Return the [x, y] coordinate for the center point of the cell that contains the specified text.  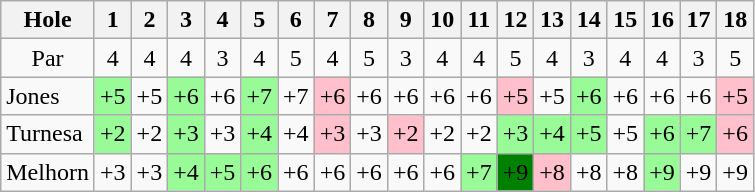
12 [516, 20]
14 [588, 20]
17 [698, 20]
8 [370, 20]
16 [662, 20]
Turnesa [48, 134]
6 [296, 20]
Jones [48, 96]
1 [112, 20]
10 [442, 20]
Melhorn [48, 172]
Hole [48, 20]
9 [406, 20]
13 [552, 20]
Par [48, 58]
18 [736, 20]
11 [480, 20]
2 [150, 20]
7 [332, 20]
15 [626, 20]
